Identify which cell holds the provided text, then report its [x, y] central coordinate. 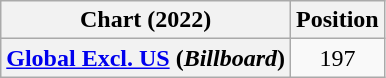
Position [338, 20]
Chart (2022) [146, 20]
Global Excl. US (Billboard) [146, 58]
197 [338, 58]
